Provide the [X, Y] coordinate of the cell's center where the given text is located.  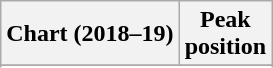
Chart (2018–19) [90, 34]
Peak position [225, 34]
